Scan for the cell matching the given text and deliver its [x, y] coordinate at center. 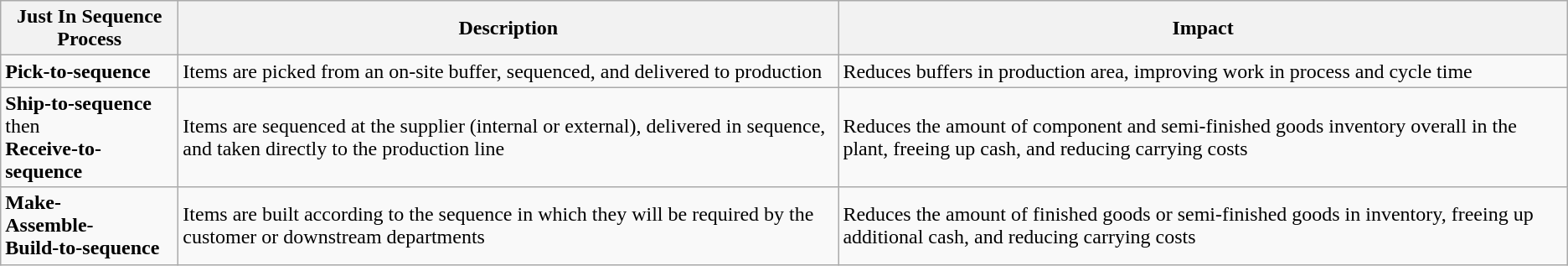
Reduces the amount of component and semi-finished goods inventory overall in the plant, freeing up cash, and reducing carrying costs [1203, 138]
Reduces buffers in production area, improving work in process and cycle time [1203, 71]
Pick-to-sequence [90, 71]
Items are built according to the sequence in which they will be required by the customer or downstream departments [508, 226]
Items are sequenced at the supplier (internal or external), delivered in sequence, and taken directly to the production line [508, 138]
Description [508, 29]
Just In Sequence Process [90, 29]
Impact [1203, 29]
Make-Assemble-Build-to-sequence [90, 226]
Reduces the amount of finished goods or semi-finished goods in inventory, freeing up additional cash, and reducing carrying costs [1203, 226]
Items are picked from an on-site buffer, sequenced, and delivered to production [508, 71]
Ship-to-sequence then Receive-to-sequence [90, 138]
